Capture the cell that displays the provided text and extract its [X, Y] central coordinate. 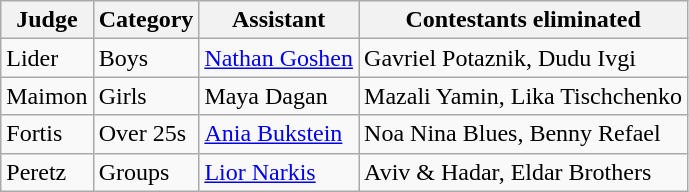
Contestants eliminated [524, 20]
Boys [146, 58]
Lior Narkis [279, 172]
Judge [47, 20]
Lider [47, 58]
Maya Dagan [279, 96]
Maimon [47, 96]
Mazali Yamin, Lika Tischchenko [524, 96]
Aviv & Hadar, Eldar Brothers [524, 172]
Groups [146, 172]
Assistant [279, 20]
Fortis [47, 134]
Category [146, 20]
Peretz [47, 172]
Gavriel Potaznik, Dudu Ivgi [524, 58]
Nathan Goshen [279, 58]
Ania Bukstein [279, 134]
Over 25s [146, 134]
Noa Nina Blues, Benny Refael [524, 134]
Girls [146, 96]
